Return (x, y) of the center of cell containing provided text 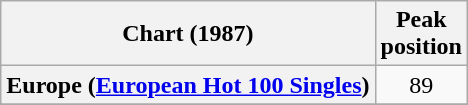
89 (421, 85)
Chart (1987) (188, 34)
Europe (European Hot 100 Singles) (188, 85)
Peakposition (421, 34)
